Pinpoint the cell where the given text exists, returning its [X, Y] midpoint coordinate. 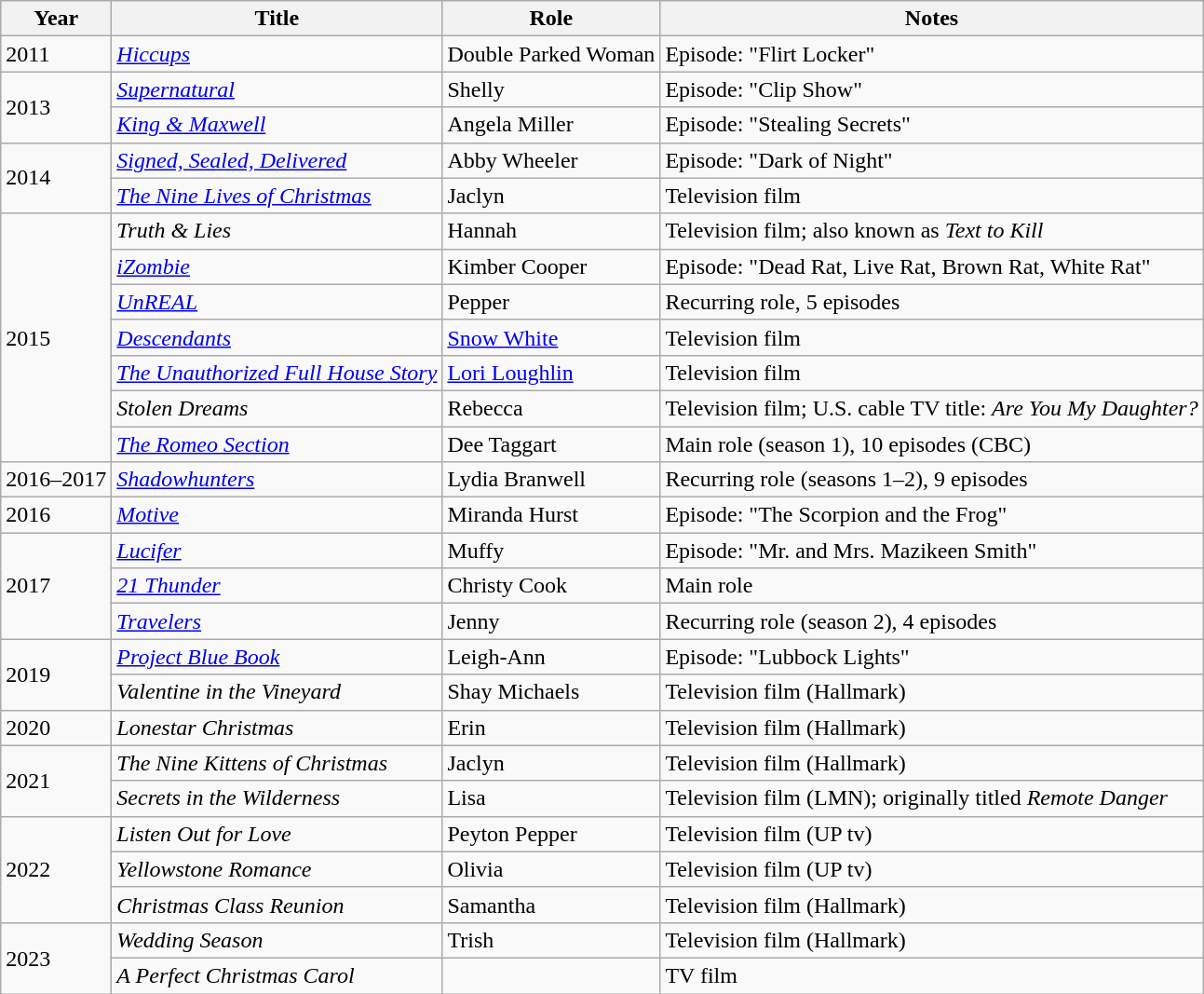
Peyton Pepper [551, 834]
Christy Cook [551, 586]
Episode: "Clip Show" [931, 89]
2019 [56, 674]
Snow White [551, 337]
TV film [931, 975]
Double Parked Woman [551, 54]
Notes [931, 19]
Lisa [551, 798]
Motive [277, 515]
Lydia Branwell [551, 480]
Erin [551, 728]
2016–2017 [56, 480]
Hannah [551, 231]
Listen Out for Love [277, 834]
Jenny [551, 621]
The Nine Kittens of Christmas [277, 763]
Main role (season 1), 10 episodes (CBC) [931, 444]
Wedding Season [277, 940]
Television film; U.S. cable TV title: Are You My Daughter? [931, 408]
Role [551, 19]
2021 [56, 781]
Shay Michaels [551, 692]
King & Maxwell [277, 125]
Recurring role (seasons 1–2), 9 episodes [931, 480]
Truth & Lies [277, 231]
The Unauthorized Full House Story [277, 373]
Descendants [277, 337]
Leigh-Ann [551, 657]
Episode: "The Scorpion and the Frog" [931, 515]
2022 [56, 869]
Valentine in the Vineyard [277, 692]
Trish [551, 940]
2020 [56, 728]
Christmas Class Reunion [277, 905]
Lonestar Christmas [277, 728]
iZombie [277, 266]
Miranda Hurst [551, 515]
2013 [56, 107]
Samantha [551, 905]
A Perfect Christmas Carol [277, 975]
Shelly [551, 89]
Recurring role (season 2), 4 episodes [931, 621]
Signed, Sealed, Delivered [277, 160]
Television film (LMN); originally titled Remote Danger [931, 798]
Rebecca [551, 408]
Episode: "Dead Rat, Live Rat, Brown Rat, White Rat" [931, 266]
2014 [56, 178]
Hiccups [277, 54]
Television film; also known as Text to Kill [931, 231]
Lucifer [277, 551]
2016 [56, 515]
Episode: "Mr. and Mrs. Mazikeen Smith" [931, 551]
Stolen Dreams [277, 408]
Supernatural [277, 89]
Lori Loughlin [551, 373]
Episode: "Lubbock Lights" [931, 657]
Yellowstone Romance [277, 869]
2011 [56, 54]
Recurring role, 5 episodes [931, 302]
2023 [56, 958]
Episode: "Dark of Night" [931, 160]
Year [56, 19]
Dee Taggart [551, 444]
The Romeo Section [277, 444]
21 Thunder [277, 586]
Shadowhunters [277, 480]
Olivia [551, 869]
Title [277, 19]
Muffy [551, 551]
Main role [931, 586]
The Nine Lives of Christmas [277, 196]
Secrets in the Wilderness [277, 798]
2015 [56, 337]
Abby Wheeler [551, 160]
Travelers [277, 621]
Episode: "Stealing Secrets" [931, 125]
UnREAL [277, 302]
Episode: "Flirt Locker" [931, 54]
Pepper [551, 302]
2017 [56, 586]
Project Blue Book [277, 657]
Kimber Cooper [551, 266]
Angela Miller [551, 125]
